Search for the cell housing the specified text and yield its [X, Y] center coordinate. 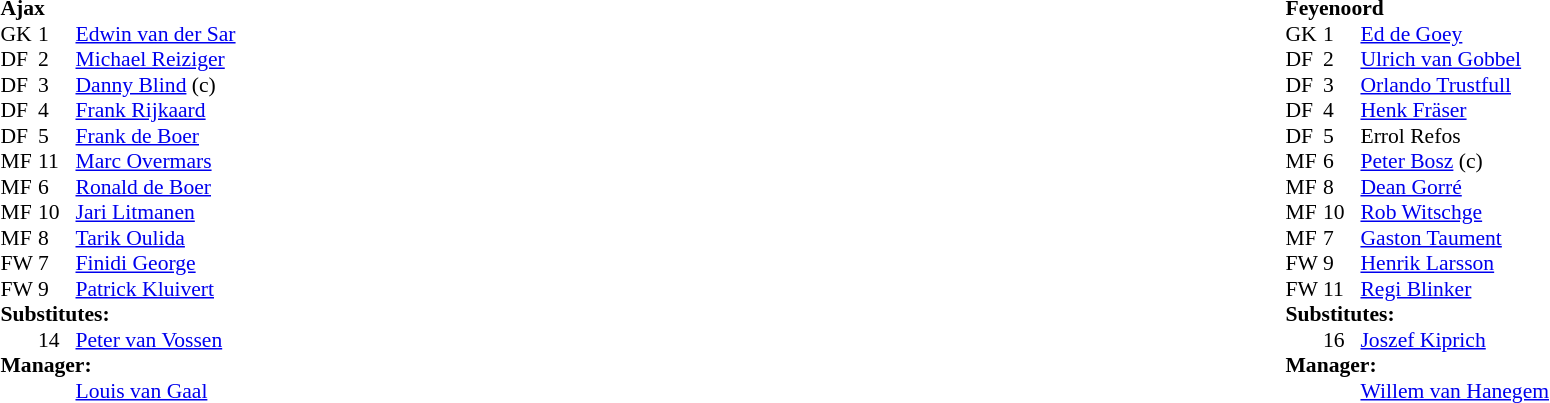
Ronald de Boer [156, 187]
Henrik Larsson [1454, 263]
Peter van Vossen [156, 340]
Regi Blinker [1454, 289]
Jari Litmanen [156, 213]
Tarik Oulida [156, 238]
Orlando Trustfull [1454, 85]
Edwin van der Sar [156, 34]
Rob Witschge [1454, 213]
Joszef Kiprich [1454, 340]
Finidi George [156, 263]
Dean Gorré [1454, 187]
14 [57, 340]
Ed de Goey [1454, 34]
Marc Overmars [156, 161]
Frank Rijkaard [156, 111]
Ulrich van Gobbel [1454, 59]
Danny Blind (c) [156, 85]
Frank de Boer [156, 136]
Michael Reiziger [156, 59]
Peter Bosz (c) [1454, 161]
Gaston Taument [1454, 238]
Patrick Kluivert [156, 289]
Henk Fräser [1454, 111]
Errol Refos [1454, 136]
16 [1342, 340]
